Search for the cell housing the specified text and yield its (X, Y) center coordinate. 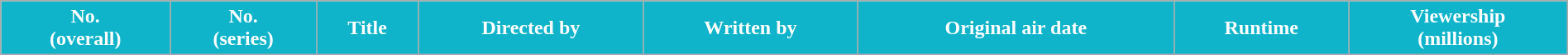
Directed by (531, 28)
No. (overall) (86, 28)
Written by (751, 28)
Viewership(millions) (1457, 28)
Title (367, 28)
No. (series) (243, 28)
Runtime (1262, 28)
Original air date (1016, 28)
